Scan for the cell matching the given text and deliver its (x, y) coordinate at center. 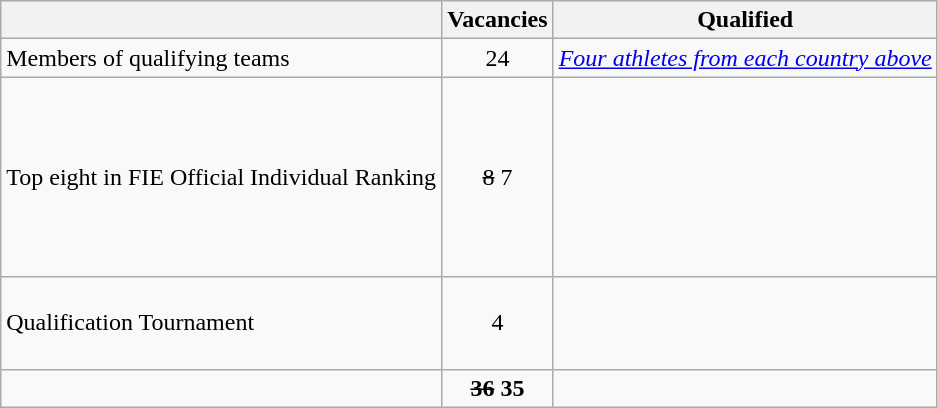
24 (498, 58)
Members of qualifying teams (222, 58)
8 7 (498, 177)
Qualification Tournament (222, 323)
Vacancies (498, 20)
Four athletes from each country above (745, 58)
4 (498, 323)
Qualified (745, 20)
36 35 (498, 388)
Top eight in FIE Official Individual Ranking (222, 177)
